Identify which cell holds the provided text, then report its (x, y) central coordinate. 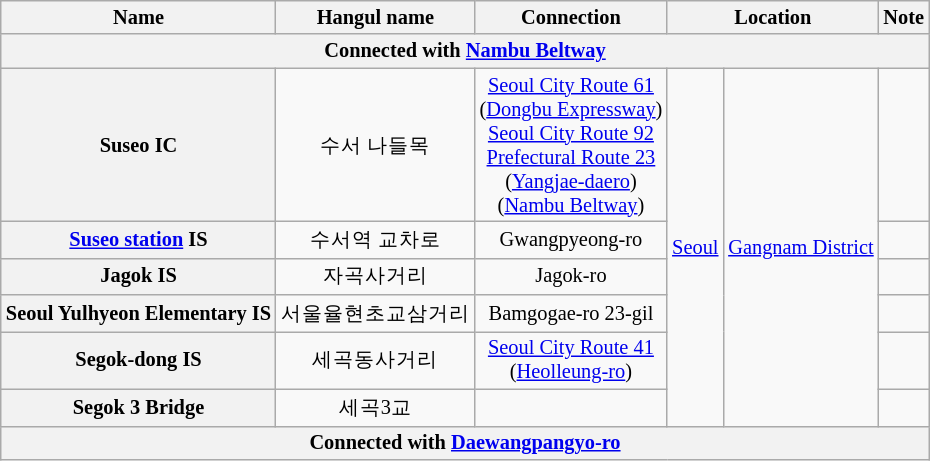
세곡동사거리 (376, 360)
Seoul (695, 247)
Suseo station IS (138, 240)
Segok 3 Bridge (138, 408)
Seoul City Route 61(Dongbu Expressway)Seoul City Route 92Prefectural Route 23(Yangjae-daero)(Nambu Beltway) (572, 145)
수서역 교차로 (376, 240)
Note (904, 17)
Seoul Yulhyeon Elementary IS (138, 314)
서울율현초교삼거리 (376, 314)
Gwangpyeong-ro (572, 240)
세곡3교 (376, 408)
Connected with Daewangpangyo-ro (465, 443)
Hangul name (376, 17)
Bamgogae-ro 23-gil (572, 314)
Seoul City Route 41(Heolleung-ro) (572, 360)
Location (772, 17)
Suseo IC (138, 145)
Jagok IS (138, 276)
Gangnam District (800, 247)
자곡사거리 (376, 276)
Name (138, 17)
Segok-dong IS (138, 360)
Jagok-ro (572, 276)
Connected with Nambu Beltway (465, 51)
수서 나들목 (376, 145)
Connection (572, 17)
